Locate the cell with the specified text and output its [x, y] center coordinate. 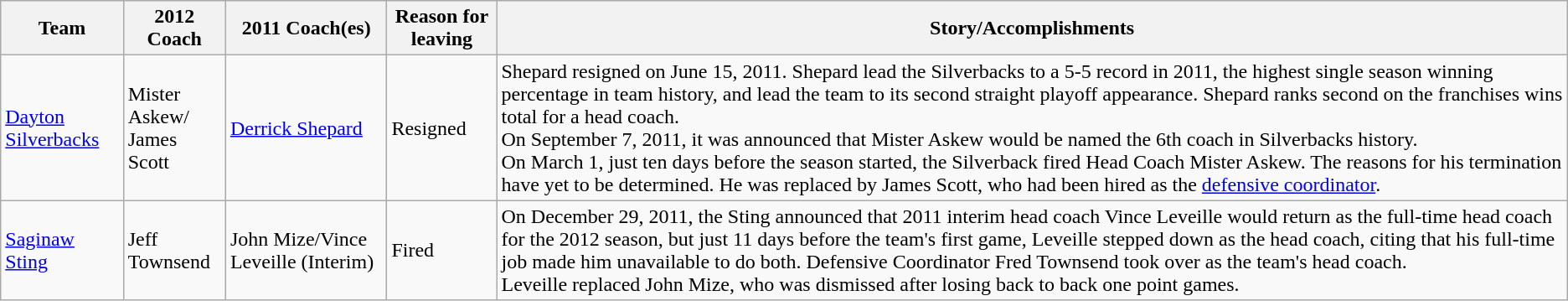
John Mize/Vince Leveille (Interim) [306, 250]
Reason for leaving [442, 29]
2011 Coach(es) [306, 29]
Story/Accomplishments [1032, 29]
Saginaw Sting [62, 250]
Fired [442, 250]
Jeff Townsend [174, 250]
Mister Askew/James Scott [174, 127]
Team [62, 29]
Dayton Silverbacks [62, 127]
Derrick Shepard [306, 127]
Resigned [442, 127]
2012 Coach [174, 29]
